Determine the (x, y) coordinate at the center of the cell enclosing the given text.  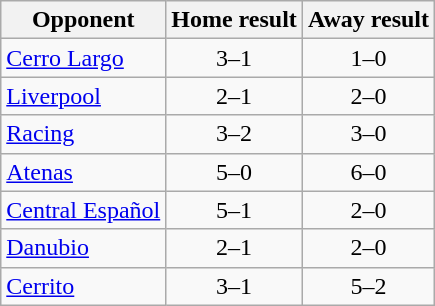
5–2 (368, 286)
Central Español (84, 210)
Away result (368, 20)
Atenas (84, 172)
Racing (84, 134)
3–0 (368, 134)
1–0 (368, 58)
Opponent (84, 20)
5–1 (234, 210)
3–2 (234, 134)
5–0 (234, 172)
Danubio (84, 248)
Liverpool (84, 96)
6–0 (368, 172)
Cerro Largo (84, 58)
Cerrito (84, 286)
Home result (234, 20)
